Determine the [X, Y] coordinate at the center of the cell enclosing the given text.  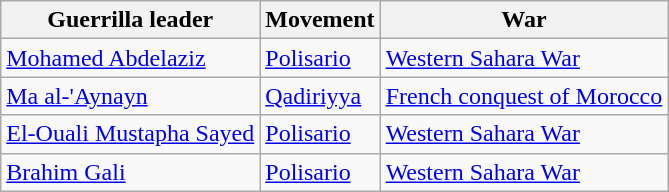
War [524, 20]
Guerrilla leader [130, 20]
Mohamed Abdelaziz [130, 58]
Ma al-'Aynayn [130, 96]
El-Ouali Mustapha Sayed [130, 134]
French conquest of Morocco [524, 96]
Brahim Gali [130, 172]
Movement [320, 20]
Qadiriyya [320, 96]
